Pinpoint the cell where the given text exists, returning its (X, Y) midpoint coordinate. 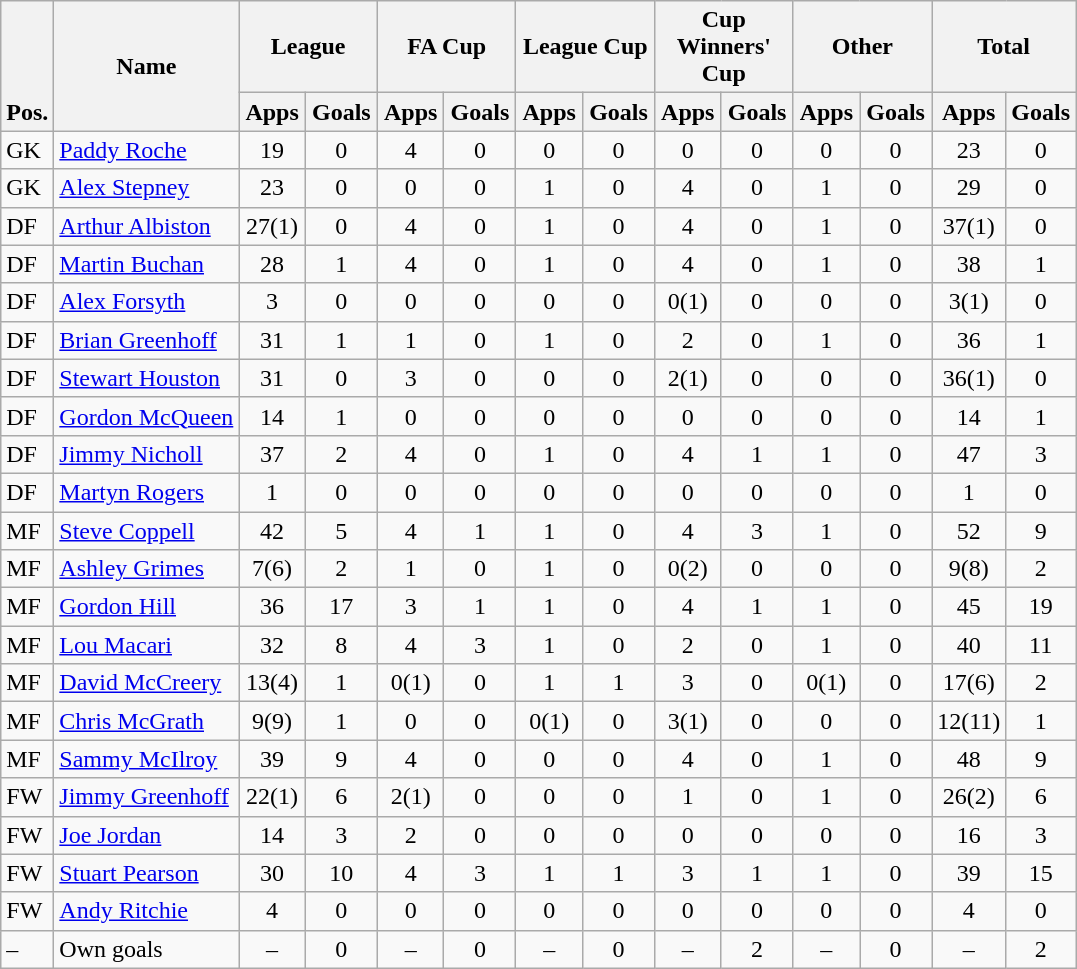
Joe Jordan (146, 835)
48 (969, 759)
Gordon McQueen (146, 416)
42 (272, 531)
17(6) (969, 683)
12(11) (969, 721)
5 (341, 531)
22(1) (272, 797)
Total (1004, 47)
Sammy McIlroy (146, 759)
38 (969, 264)
Steve Coppell (146, 531)
Brian Greenhoff (146, 340)
10 (341, 873)
15 (1041, 873)
Martyn Rogers (146, 492)
8 (341, 645)
28 (272, 264)
30 (272, 873)
Cup Winners' Cup (724, 47)
27(1) (272, 226)
Chris McGrath (146, 721)
Lou Macari (146, 645)
37(1) (969, 226)
Stuart Pearson (146, 873)
David McCreery (146, 683)
Arthur Albiston (146, 226)
Gordon Hill (146, 607)
Alex Stepney (146, 188)
47 (969, 454)
9(8) (969, 569)
36(1) (969, 378)
40 (969, 645)
FA Cup (446, 47)
11 (1041, 645)
Jimmy Greenhoff (146, 797)
52 (969, 531)
13(4) (272, 683)
Pos. (28, 66)
37 (272, 454)
Alex Forsyth (146, 302)
Paddy Roche (146, 150)
League (308, 47)
45 (969, 607)
0(2) (688, 569)
7(6) (272, 569)
32 (272, 645)
29 (969, 188)
Martin Buchan (146, 264)
Andy Ritchie (146, 911)
17 (341, 607)
Name (146, 66)
Ashley Grimes (146, 569)
16 (969, 835)
Stewart Houston (146, 378)
9(9) (272, 721)
Own goals (146, 949)
League Cup (586, 47)
26(2) (969, 797)
Jimmy Nicholl (146, 454)
Other (862, 47)
